Find where the given text appears and provide that cell's center as (X, Y) coordinate. 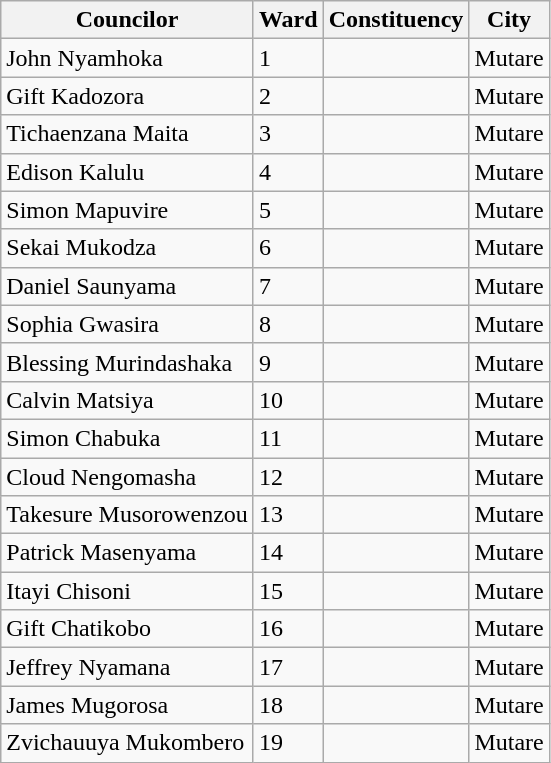
9 (288, 362)
5 (288, 210)
16 (288, 629)
4 (288, 172)
Daniel Saunyama (128, 286)
18 (288, 705)
2 (288, 96)
7 (288, 286)
Simon Chabuka (128, 438)
Takesure Musorowenzou (128, 515)
13 (288, 515)
Blessing Murindashaka (128, 362)
Sophia Gwasira (128, 324)
Patrick Masenyama (128, 553)
James Mugorosa (128, 705)
8 (288, 324)
19 (288, 743)
Sekai Mukodza (128, 248)
1 (288, 58)
15 (288, 591)
Gift Chatikobo (128, 629)
Zvichauuya Mukombero (128, 743)
Jeffrey Nyamana (128, 667)
Itayi Chisoni (128, 591)
Ward (288, 20)
3 (288, 134)
City (509, 20)
6 (288, 248)
Councilor (128, 20)
Calvin Matsiya (128, 400)
17 (288, 667)
14 (288, 553)
Edison Kalulu (128, 172)
Tichaenzana Maita (128, 134)
10 (288, 400)
12 (288, 477)
Cloud Nengomasha (128, 477)
Constituency (396, 20)
Gift Kadozora (128, 96)
John Nyamhoka (128, 58)
11 (288, 438)
Simon Mapuvire (128, 210)
